Return the [X, Y] coordinate for the center point of the cell that contains the specified text.  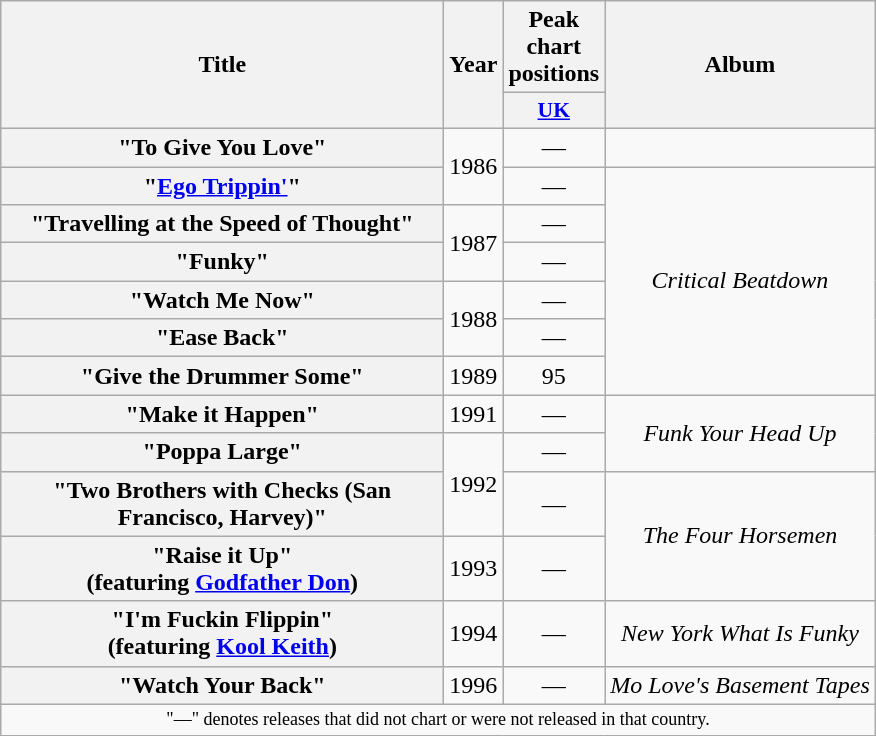
1989 [474, 376]
"Give the Drummer Some" [222, 376]
"Ego Trippin'" [222, 185]
"Two Brothers with Checks (San Francisco, Harvey)" [222, 504]
1991 [474, 414]
The Four Horsemen [740, 536]
1993 [474, 568]
UK [554, 111]
"To Give You Love" [222, 147]
Mo Love's Basement Tapes [740, 685]
1987 [474, 243]
95 [554, 376]
1986 [474, 166]
"—" denotes releases that did not chart or were not released in that country. [438, 720]
Critical Beatdown [740, 280]
Title [222, 65]
1988 [474, 319]
Funk Your Head Up [740, 433]
"Make it Happen" [222, 414]
"Watch Me Now" [222, 300]
"I'm Fuckin Flippin"(featuring Kool Keith) [222, 634]
1992 [474, 484]
New York What Is Funky [740, 634]
"Travelling at the Speed of Thought" [222, 224]
Album [740, 65]
"Watch Your Back" [222, 685]
"Funky" [222, 262]
"Poppa Large" [222, 452]
1996 [474, 685]
"Raise it Up"(featuring Godfather Don) [222, 568]
"Ease Back" [222, 338]
1994 [474, 634]
Peak chart positions [554, 47]
Year [474, 65]
